Pinpoint the cell where the given text exists, returning its [X, Y] midpoint coordinate. 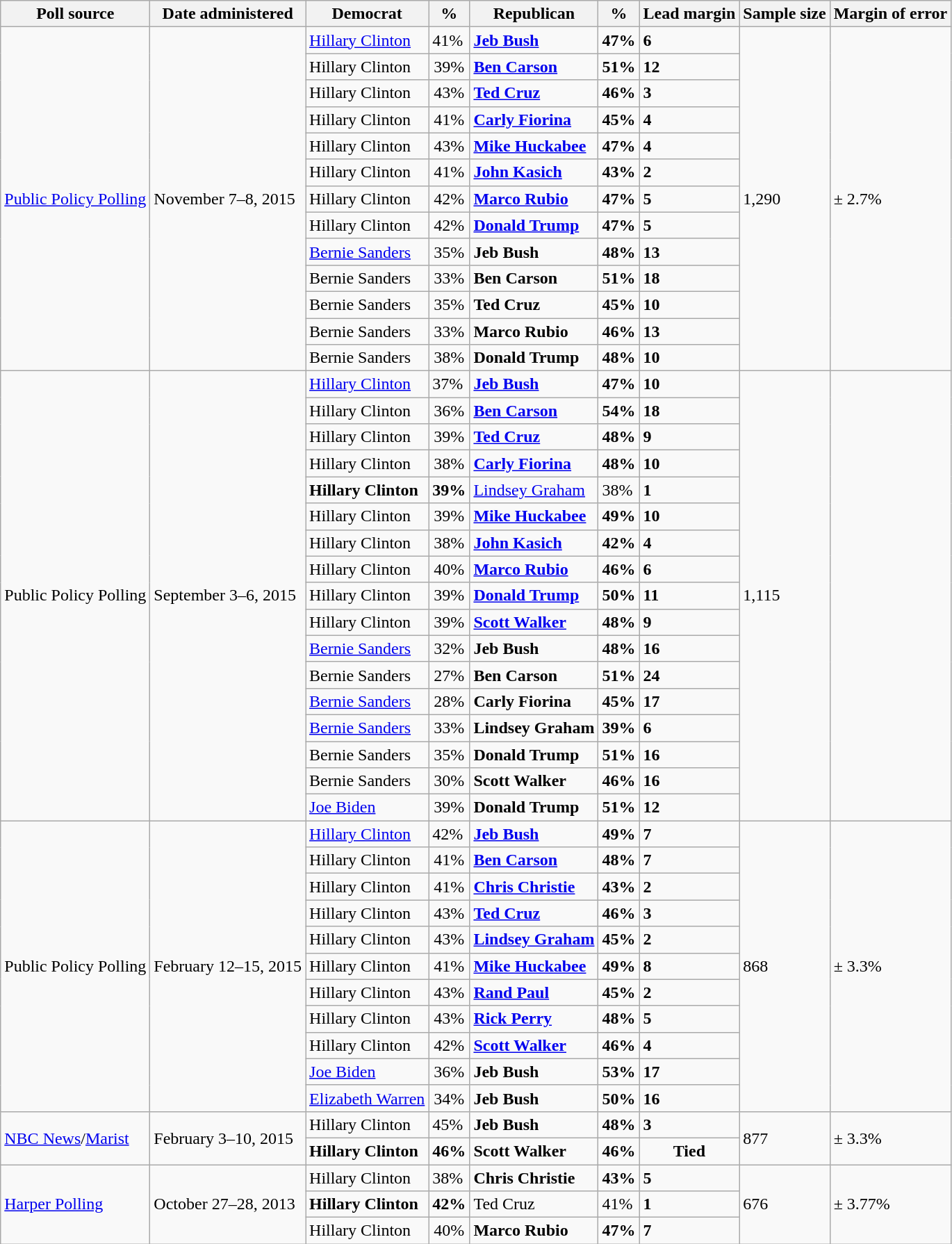
Republican [534, 14]
September 3–6, 2015 [228, 596]
27% [449, 675]
Tied [689, 1151]
53% [618, 1072]
24 [689, 675]
30% [449, 781]
1,290 [785, 199]
± 3.77% [891, 1204]
676 [785, 1204]
Harper Polling [75, 1204]
Margin of error [891, 14]
Democrat [367, 14]
28% [449, 701]
Date administered [228, 14]
32% [449, 648]
Poll source [75, 14]
54% [618, 411]
October 27–28, 2013 [228, 1204]
Rick Perry [534, 1019]
8 [689, 966]
877 [785, 1138]
NBC News/Marist [75, 1138]
37% [449, 384]
February 3–10, 2015 [228, 1138]
February 12–15, 2015 [228, 966]
34% [449, 1098]
1,115 [785, 596]
11 [689, 596]
868 [785, 966]
± 2.7% [891, 199]
Rand Paul [534, 992]
November 7–8, 2015 [228, 199]
Sample size [785, 14]
Lead margin [689, 14]
Elizabeth Warren [367, 1098]
